Find where the given text appears and provide that cell's center as (X, Y) coordinate. 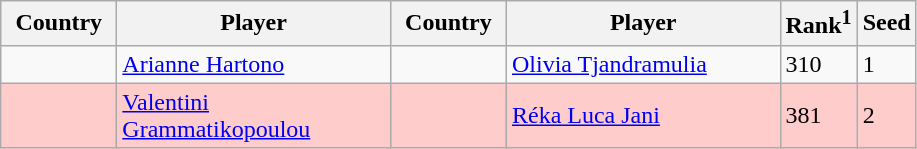
2 (886, 116)
381 (818, 116)
Valentini Grammatikopoulou (254, 116)
310 (818, 64)
Rank1 (818, 24)
Arianne Hartono (254, 64)
1 (886, 64)
Réka Luca Jani (643, 116)
Olivia Tjandramulia (643, 64)
Seed (886, 24)
